Output the (x, y) coordinate of the center of the cell containing the given text.  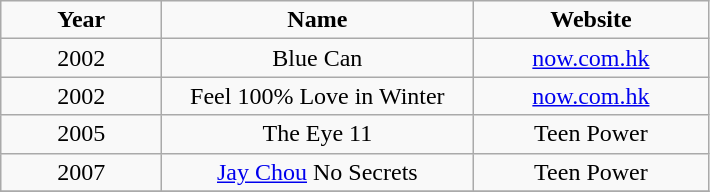
2005 (82, 134)
Year (82, 20)
2007 (82, 172)
Jay Chou No Secrets (318, 172)
Blue Can (318, 58)
The Eye 11 (318, 134)
Name (318, 20)
Website (591, 20)
Feel 100% Love in Winter (318, 96)
